Pinpoint the cell where the given text exists, returning its [x, y] midpoint coordinate. 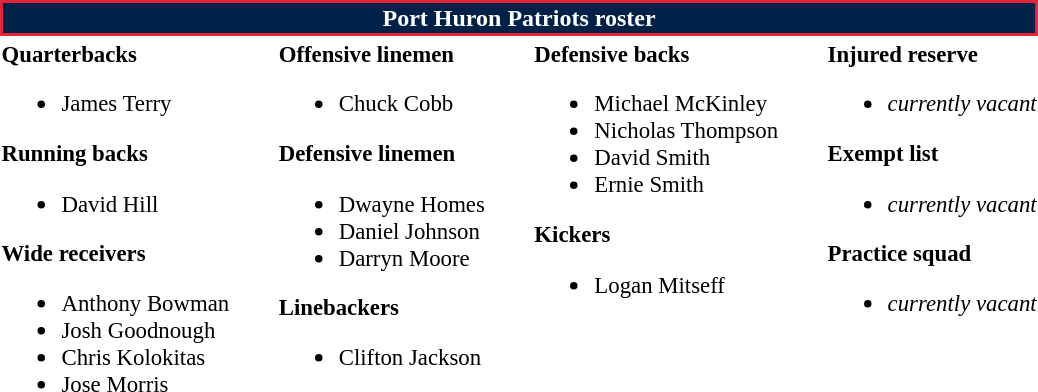
Port Huron Patriots roster [519, 18]
